Pinpoint the cell where the given text exists, returning its (x, y) midpoint coordinate. 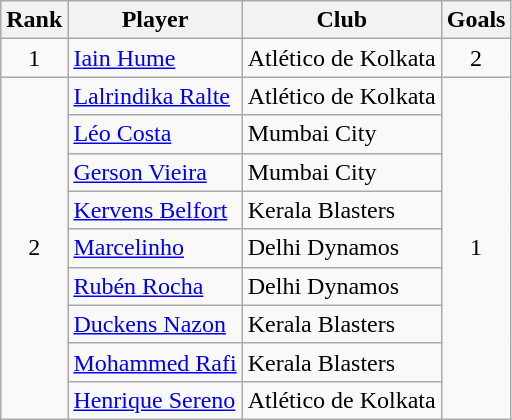
Lalrindika Ralte (155, 96)
Player (155, 20)
Léo Costa (155, 134)
Iain Hume (155, 58)
Marcelinho (155, 248)
Kervens Belfort (155, 210)
Mohammed Rafi (155, 362)
Rubén Rocha (155, 286)
Rank (34, 20)
Gerson Vieira (155, 172)
Duckens Nazon (155, 324)
Henrique Sereno (155, 400)
Club (342, 20)
Goals (476, 20)
